For the text-containing cell, return its midpoint in [x, y] coordinate format. 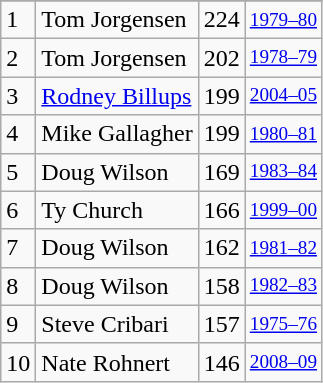
9 [18, 324]
Mike Gallagher [117, 134]
169 [222, 172]
2004–05 [283, 96]
1978–79 [283, 58]
Rodney Billups [117, 96]
Steve Cribari [117, 324]
202 [222, 58]
6 [18, 210]
2 [18, 58]
5 [18, 172]
Nate Rohnert [117, 362]
157 [222, 324]
7 [18, 248]
1982–83 [283, 286]
Ty Church [117, 210]
10 [18, 362]
8 [18, 286]
146 [222, 362]
1 [18, 20]
158 [222, 286]
224 [222, 20]
166 [222, 210]
4 [18, 134]
3 [18, 96]
1983–84 [283, 172]
1981–82 [283, 248]
2008–09 [283, 362]
1975–76 [283, 324]
1979–80 [283, 20]
1980–81 [283, 134]
162 [222, 248]
1999–00 [283, 210]
